Find where the given text appears and provide that cell's center as (x, y) coordinate. 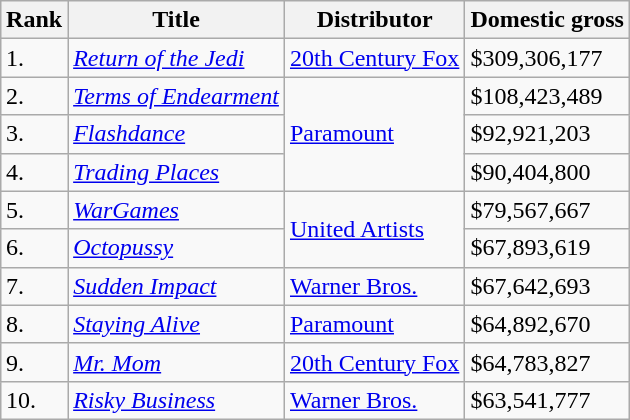
9. (34, 362)
2. (34, 96)
8. (34, 324)
$64,783,827 (548, 362)
Octopussy (176, 248)
WarGames (176, 210)
$64,892,670 (548, 324)
6. (34, 248)
Domestic gross (548, 20)
Mr. Mom (176, 362)
Return of the Jedi (176, 58)
$79,567,667 (548, 210)
Distributor (374, 20)
United Artists (374, 229)
$309,306,177 (548, 58)
4. (34, 172)
$90,404,800 (548, 172)
Staying Alive (176, 324)
$63,541,777 (548, 400)
Risky Business (176, 400)
3. (34, 134)
Sudden Impact (176, 286)
Title (176, 20)
7. (34, 286)
10. (34, 400)
$92,921,203 (548, 134)
Rank (34, 20)
1. (34, 58)
$67,893,619 (548, 248)
Trading Places (176, 172)
Flashdance (176, 134)
$67,642,693 (548, 286)
Terms of Endearment (176, 96)
$108,423,489 (548, 96)
5. (34, 210)
